Determine the [X, Y] coordinate at the center of the cell enclosing the given text.  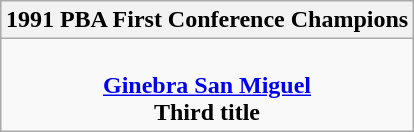
1991 PBA First Conference Champions [206, 20]
Ginebra San Miguel Third title [206, 85]
